Pinpoint the cell where the given text exists, returning its (x, y) midpoint coordinate. 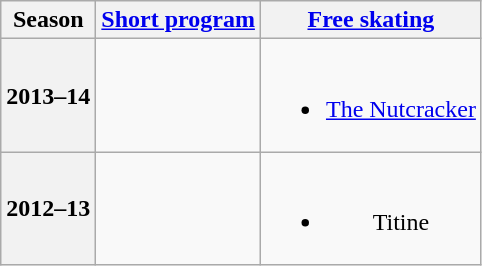
Titine (370, 208)
Season (48, 20)
2013–14 (48, 96)
Free skating (370, 20)
2012–13 (48, 208)
Short program (178, 20)
The Nutcracker (370, 96)
